Scan for the cell matching the given text and deliver its (x, y) coordinate at center. 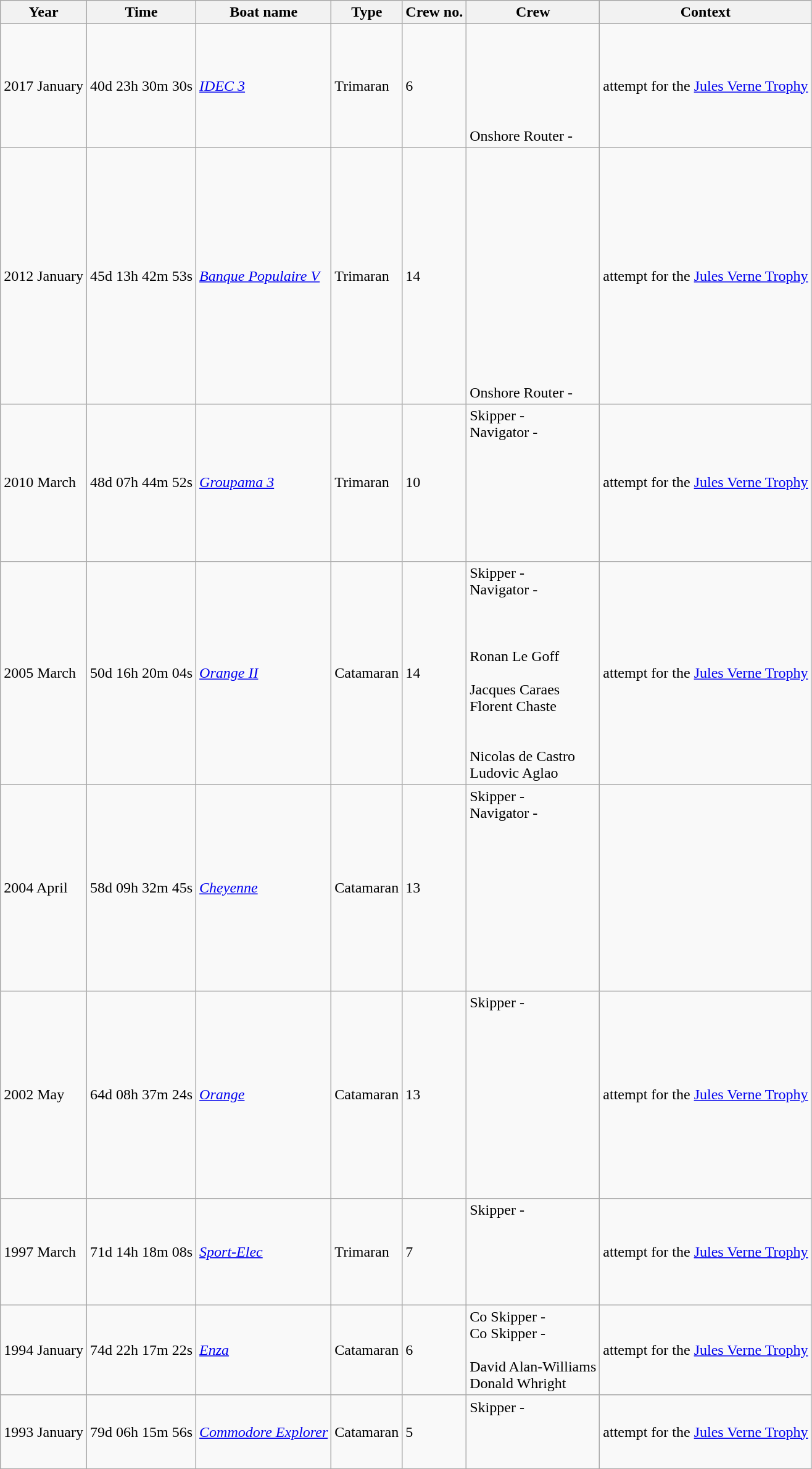
7 (434, 1252)
Crew (533, 12)
74d 22h 17m 22s (141, 1350)
79d 06h 15m 56s (141, 1432)
Commodore Explorer (264, 1432)
71d 14h 18m 08s (141, 1252)
Boat name (264, 12)
Co Skipper - Co Skipper - David Alan-Williams Donald Whright (533, 1350)
58d 09h 32m 45s (141, 888)
Banque Populaire V (264, 276)
10 (434, 483)
Cheyenne (264, 888)
48d 07h 44m 52s (141, 483)
Skipper - Navigator - Ronan Le Goff Jacques Caraes Florent Chaste Nicolas de Castro Ludovic Aglao (533, 673)
Orange II (264, 673)
50d 16h 20m 04s (141, 673)
5 (434, 1432)
IDEC 3 (264, 86)
40d 23h 30m 30s (141, 86)
Enza (264, 1350)
64d 08h 37m 24s (141, 1095)
Time (141, 12)
1997 March (44, 1252)
Type (367, 12)
45d 13h 42m 53s (141, 276)
1993 January (44, 1432)
Orange (264, 1095)
Crew no. (434, 12)
2017 January (44, 86)
2002 May (44, 1095)
1994 January (44, 1350)
Context (706, 12)
2012 January (44, 276)
Sport-Elec (264, 1252)
2010 March (44, 483)
2005 March (44, 673)
Year (44, 12)
Groupama 3 (264, 483)
2004 April (44, 888)
